Capture the cell that displays the provided text and extract its [x, y] central coordinate. 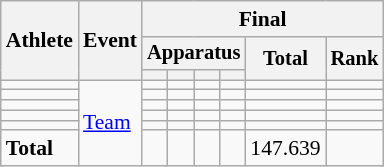
Athlete [40, 40]
Apparatus [194, 54]
Team [110, 123]
147.639 [285, 149]
Rank [355, 58]
Event [110, 40]
Final [262, 19]
